Return (X, Y) of the center of cell containing provided text 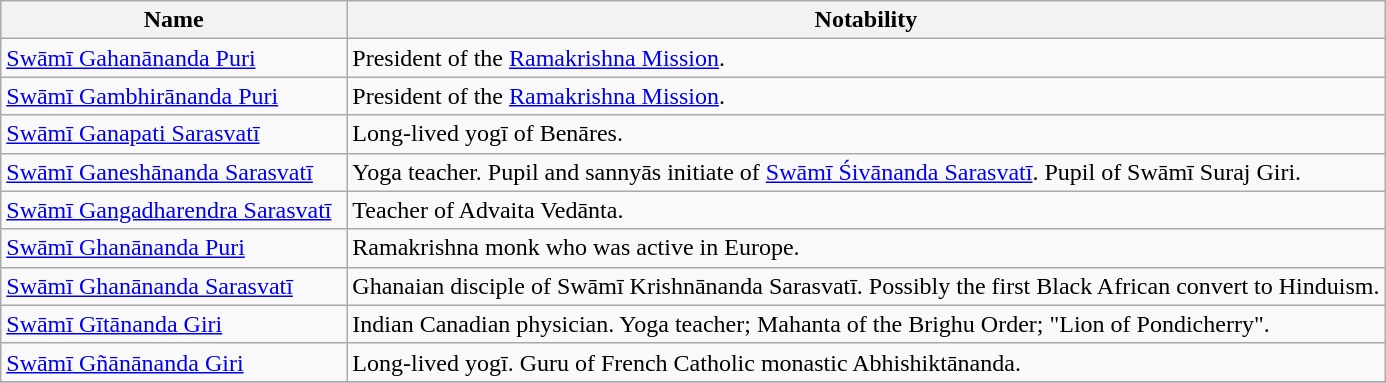
Swāmī Ghanānanda Puri (174, 248)
Swāmī Ganeshānanda Sarasvatī (174, 172)
Name (174, 20)
Ramakrishna monk who was active in Europe. (866, 248)
Ghanaian disciple of Swāmī Krishnānanda Sarasvatī. Possibly the first Black African convert to Hinduism. (866, 286)
Swāmī Ganapati Sarasvatī (174, 134)
Swāmī Gangadharendra Sarasvatī (174, 210)
Indian Canadian physician. Yoga teacher; Mahanta of the Brighu Order; "Lion of Pondicherry". (866, 324)
Swāmī Ghanānanda Sarasvatī (174, 286)
Yoga teacher. Pupil and sannyās initiate of Swāmī Śivānanda Sarasvatī. Pupil of Swāmī Suraj Giri. (866, 172)
Swāmī Gītānanda Giri (174, 324)
Swāmī Gambhirānanda Puri (174, 96)
Swāmī Gñānānanda Giri (174, 362)
Swāmī Gahanānanda Puri (174, 58)
Long-lived yogī of Benāres. (866, 134)
Teacher of Advaita Vedānta. (866, 210)
Notability (866, 20)
Long-lived yogī. Guru of French Catholic monastic Abhishiktānanda. (866, 362)
